Find where the given text appears and provide that cell's center as (X, Y) coordinate. 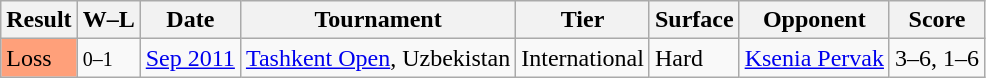
Tier (583, 20)
Surface (694, 20)
Loss (39, 58)
Ksenia Pervak (814, 58)
Score (936, 20)
Sep 2011 (190, 58)
Tournament (378, 20)
Hard (694, 58)
3–6, 1–6 (936, 58)
International (583, 58)
W–L (108, 20)
Date (190, 20)
Opponent (814, 20)
Result (39, 20)
0–1 (108, 58)
Tashkent Open, Uzbekistan (378, 58)
